Locate the cell with the specified text and output its (x, y) center coordinate. 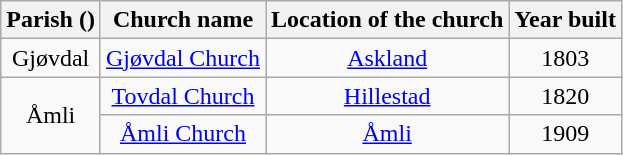
1803 (566, 58)
Gjøvdal (51, 58)
Åmli Church (182, 134)
Askland (388, 58)
Hillestad (388, 96)
Year built (566, 20)
Tovdal Church (182, 96)
Parish () (51, 20)
Church name (182, 20)
1820 (566, 96)
Location of the church (388, 20)
1909 (566, 134)
Gjøvdal Church (182, 58)
